Locate the cell with the specified text and output its [X, Y] center coordinate. 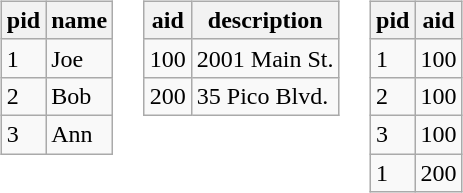
Ann [80, 134]
description [265, 20]
Joe [80, 58]
name [80, 20]
35 Pico Blvd. [265, 96]
Bob [80, 96]
2001 Main St. [265, 58]
